Detect which cell encompasses the target text, then output its [x, y] center coordinate. 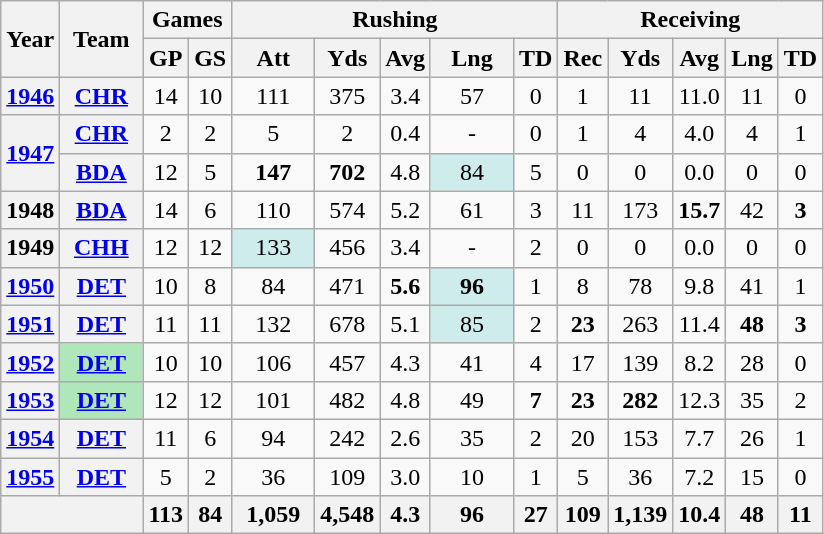
15.7 [700, 210]
GP [166, 58]
263 [640, 324]
1946 [30, 96]
282 [640, 400]
1950 [30, 286]
7 [536, 400]
15 [752, 477]
42 [752, 210]
28 [752, 362]
1953 [30, 400]
5.1 [406, 324]
678 [348, 324]
10.4 [700, 515]
CHH [102, 248]
1,059 [274, 515]
4.0 [700, 134]
110 [274, 210]
26 [752, 438]
11.4 [700, 324]
5.6 [406, 286]
78 [640, 286]
1954 [30, 438]
GS [210, 58]
9.8 [700, 286]
17 [583, 362]
456 [348, 248]
139 [640, 362]
702 [348, 172]
Rushing [395, 20]
1949 [30, 248]
20 [583, 438]
1,139 [640, 515]
106 [274, 362]
1947 [30, 153]
11.0 [700, 96]
153 [640, 438]
133 [274, 248]
242 [348, 438]
7.7 [700, 438]
574 [348, 210]
147 [274, 172]
Year [30, 39]
27 [536, 515]
8.2 [700, 362]
Receiving [690, 20]
173 [640, 210]
375 [348, 96]
94 [274, 438]
3.0 [406, 477]
1955 [30, 477]
471 [348, 286]
61 [472, 210]
1951 [30, 324]
Att [274, 58]
85 [472, 324]
7.2 [700, 477]
Games [188, 20]
1948 [30, 210]
49 [472, 400]
Team [102, 39]
12.3 [700, 400]
4,548 [348, 515]
101 [274, 400]
482 [348, 400]
57 [472, 96]
5.2 [406, 210]
113 [166, 515]
0.4 [406, 134]
2.6 [406, 438]
457 [348, 362]
132 [274, 324]
Rec [583, 58]
111 [274, 96]
1952 [30, 362]
